Scan for the cell matching the given text and deliver its [X, Y] coordinate at center. 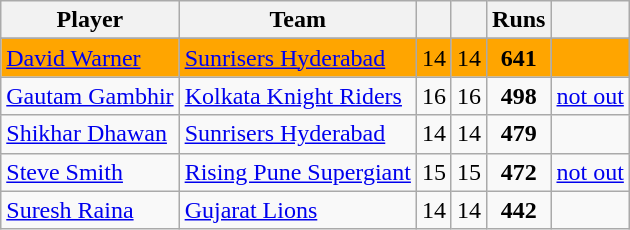
Steve Smith [90, 172]
Team [298, 20]
Runs [519, 20]
Kolkata Knight Riders [298, 96]
472 [519, 172]
442 [519, 210]
641 [519, 58]
Gujarat Lions [298, 210]
Suresh Raina [90, 210]
Player [90, 20]
Shikhar Dhawan [90, 134]
David Warner [90, 58]
Rising Pune Supergiant [298, 172]
479 [519, 134]
Gautam Gambhir [90, 96]
498 [519, 96]
